Return [X, Y] of the center of cell containing provided text 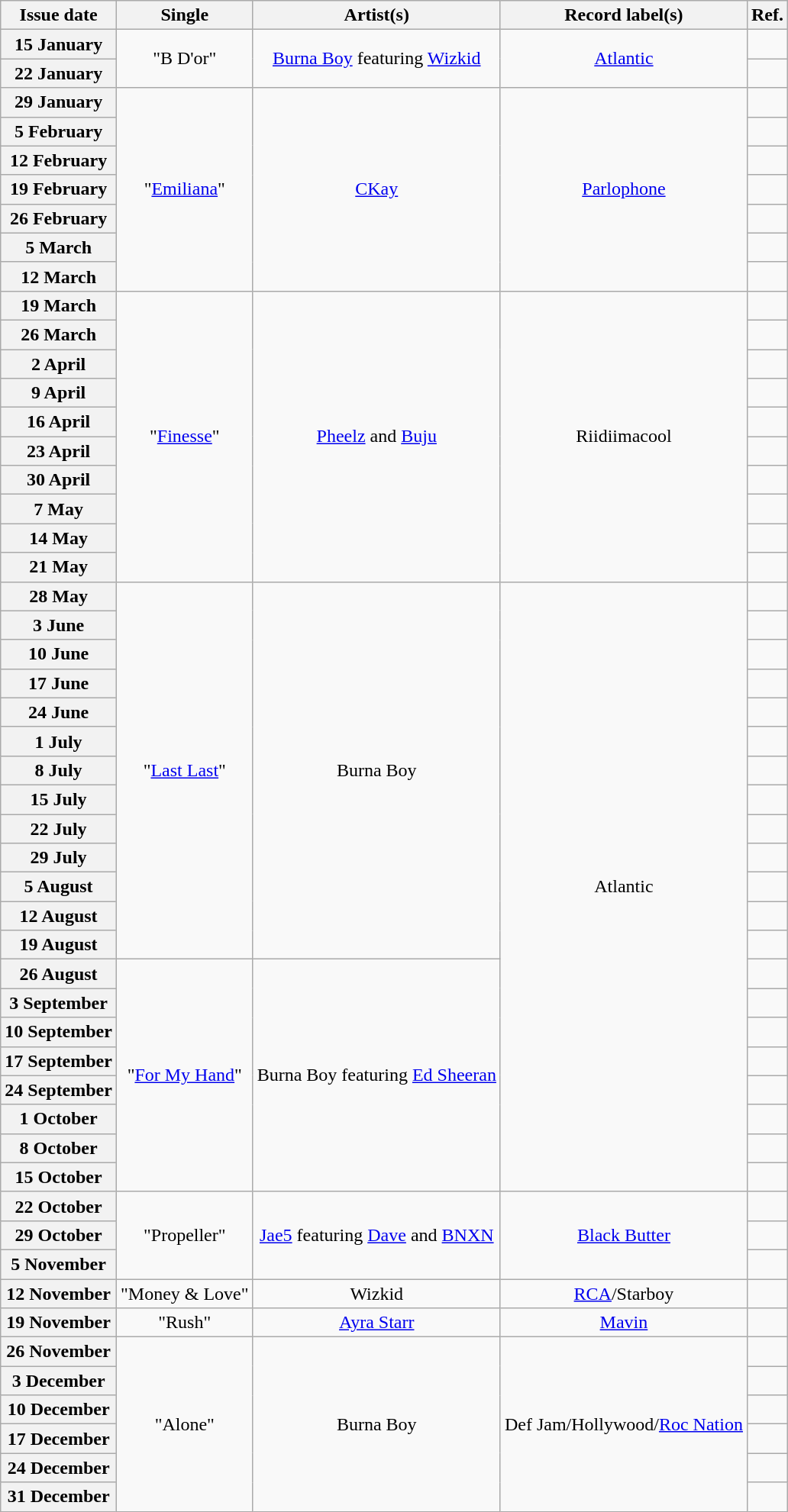
Burna Boy featuring Ed Sheeran [376, 1075]
5 August [59, 887]
3 December [59, 1381]
12 August [59, 916]
1 July [59, 741]
Artist(s) [376, 15]
10 June [59, 654]
"Money & Love" [185, 1294]
5 February [59, 131]
22 January [59, 73]
23 April [59, 451]
21 May [59, 567]
19 August [59, 945]
Def Jam/Hollywood/Roc Nation [623, 1424]
"Emiliana" [185, 189]
12 March [59, 276]
"Finesse" [185, 437]
10 September [59, 1032]
14 May [59, 538]
2 April [59, 364]
19 November [59, 1323]
Ref. [767, 15]
28 May [59, 596]
12 November [59, 1294]
Burna Boy featuring Wizkid [376, 59]
Jae5 featuring Dave and BNXN [376, 1235]
"B D'or" [185, 59]
9 April [59, 393]
CKay [376, 189]
24 June [59, 712]
15 January [59, 44]
16 April [59, 422]
"Last Last" [185, 771]
17 December [59, 1439]
7 May [59, 509]
15 July [59, 799]
Single [185, 15]
8 July [59, 770]
Issue date [59, 15]
19 March [59, 305]
5 March [59, 247]
Ayra Starr [376, 1323]
Mavin [623, 1323]
Record label(s) [623, 15]
22 October [59, 1206]
"Alone" [185, 1424]
26 November [59, 1352]
1 October [59, 1119]
17 June [59, 683]
10 December [59, 1410]
26 February [59, 218]
26 March [59, 334]
Wizkid [376, 1294]
3 September [59, 1003]
22 July [59, 828]
31 December [59, 1497]
8 October [59, 1148]
Pheelz and Buju [376, 437]
24 December [59, 1468]
12 February [59, 160]
Black Butter [623, 1235]
26 August [59, 974]
"Rush" [185, 1323]
29 July [59, 858]
19 February [59, 189]
"For My Hand" [185, 1075]
29 October [59, 1235]
"Propeller" [185, 1235]
15 October [59, 1177]
Riidiimacool [623, 437]
24 September [59, 1090]
17 September [59, 1061]
Parlophone [623, 189]
5 November [59, 1264]
RCA/Starboy [623, 1294]
30 April [59, 480]
3 June [59, 625]
29 January [59, 102]
